Return [X, Y] of the center of cell containing provided text 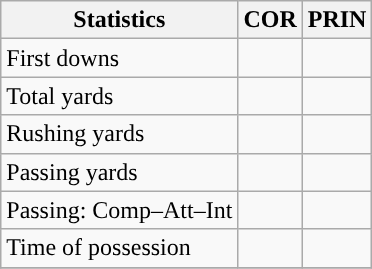
Passing yards [120, 172]
First downs [120, 58]
Time of possession [120, 248]
Rushing yards [120, 134]
Total yards [120, 96]
Statistics [120, 20]
PRIN [337, 20]
Passing: Comp–Att–Int [120, 210]
COR [270, 20]
